From the cell containing the given text, extract its center point as (x, y) coordinate. 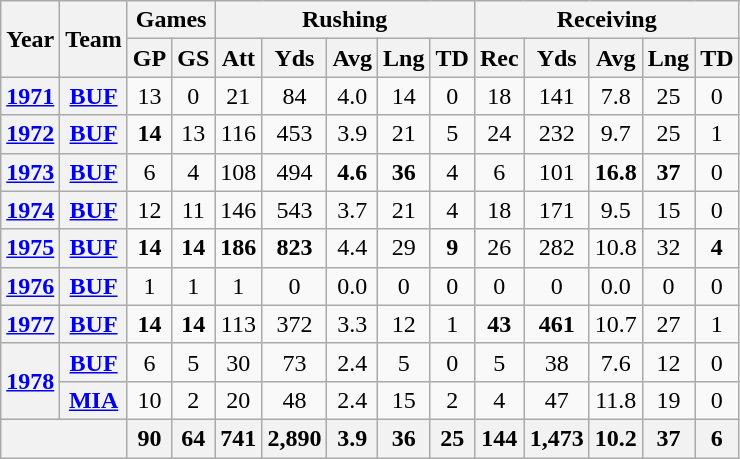
146 (238, 210)
2,890 (294, 438)
494 (294, 172)
43 (499, 324)
10 (149, 400)
10.7 (616, 324)
29 (404, 248)
Games (170, 20)
1974 (30, 210)
26 (499, 248)
73 (294, 362)
1,473 (556, 438)
Team (94, 39)
9 (452, 248)
741 (238, 438)
453 (294, 134)
461 (556, 324)
27 (668, 324)
Receiving (606, 20)
186 (238, 248)
282 (556, 248)
GS (194, 58)
171 (556, 210)
543 (294, 210)
4.6 (352, 172)
Rec (499, 58)
MIA (94, 400)
10.8 (616, 248)
3.3 (352, 324)
90 (149, 438)
32 (668, 248)
11.8 (616, 400)
1971 (30, 96)
48 (294, 400)
1977 (30, 324)
20 (238, 400)
24 (499, 134)
372 (294, 324)
3.7 (352, 210)
108 (238, 172)
64 (194, 438)
7.8 (616, 96)
Att (238, 58)
Rushing (345, 20)
47 (556, 400)
144 (499, 438)
1978 (30, 381)
113 (238, 324)
1973 (30, 172)
Year (30, 39)
4.4 (352, 248)
16.8 (616, 172)
7.6 (616, 362)
116 (238, 134)
11 (194, 210)
101 (556, 172)
823 (294, 248)
30 (238, 362)
9.5 (616, 210)
4.0 (352, 96)
1972 (30, 134)
38 (556, 362)
GP (149, 58)
232 (556, 134)
1975 (30, 248)
9.7 (616, 134)
19 (668, 400)
10.2 (616, 438)
1976 (30, 286)
84 (294, 96)
141 (556, 96)
